Identify which cell holds the provided text, then report its [x, y] central coordinate. 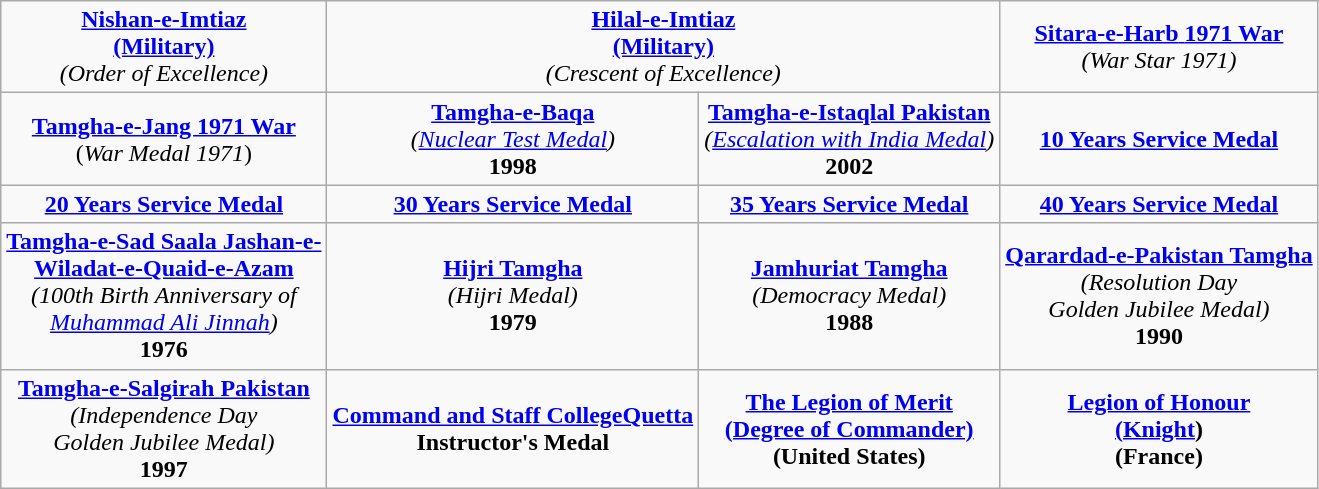
Tamgha-e-Salgirah Pakistan(Independence DayGolden Jubilee Medal)1997 [164, 428]
20 Years Service Medal [164, 204]
10 Years Service Medal [1159, 139]
Nishan-e-Imtiaz(Military)(Order of Excellence) [164, 47]
Legion of Honour(Knight)(France) [1159, 428]
The Legion of Merit(Degree of Commander)(United States) [850, 428]
30 Years Service Medal [513, 204]
Qarardad-e-Pakistan Tamgha(Resolution DayGolden Jubilee Medal)1990 [1159, 296]
Jamhuriat Tamgha(Democracy Medal)1988 [850, 296]
40 Years Service Medal [1159, 204]
Tamgha-e-Sad Saala Jashan-e-Wiladat-e-Quaid-e-Azam(100th Birth Anniversary ofMuhammad Ali Jinnah)1976 [164, 296]
Tamgha-e-Istaqlal Pakistan(Escalation with India Medal)2002 [850, 139]
Tamgha-e-Baqa(Nuclear Test Medal)1998 [513, 139]
Tamgha-e-Jang 1971 War(War Medal 1971) [164, 139]
Command and Staff CollegeQuettaInstructor's Medal [513, 428]
Sitara-e-Harb 1971 War(War Star 1971) [1159, 47]
Hijri Tamgha(Hijri Medal)1979 [513, 296]
35 Years Service Medal [850, 204]
Hilal-e-Imtiaz(Military)(Crescent of Excellence) [664, 47]
